Return the (X, Y) coordinate for the center point of the cell that contains the specified text.  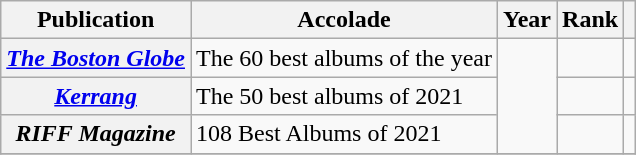
The 50 best albums of 2021 (344, 96)
Year (526, 20)
Publication (96, 20)
Kerrang (96, 96)
Rank (590, 20)
The 60 best albums of the year (344, 58)
The Boston Globe (96, 58)
Accolade (344, 20)
RIFF Magazine (96, 134)
108 Best Albums of 2021 (344, 134)
